Provide the (x, y) coordinate of the cell's center where the given text is located.  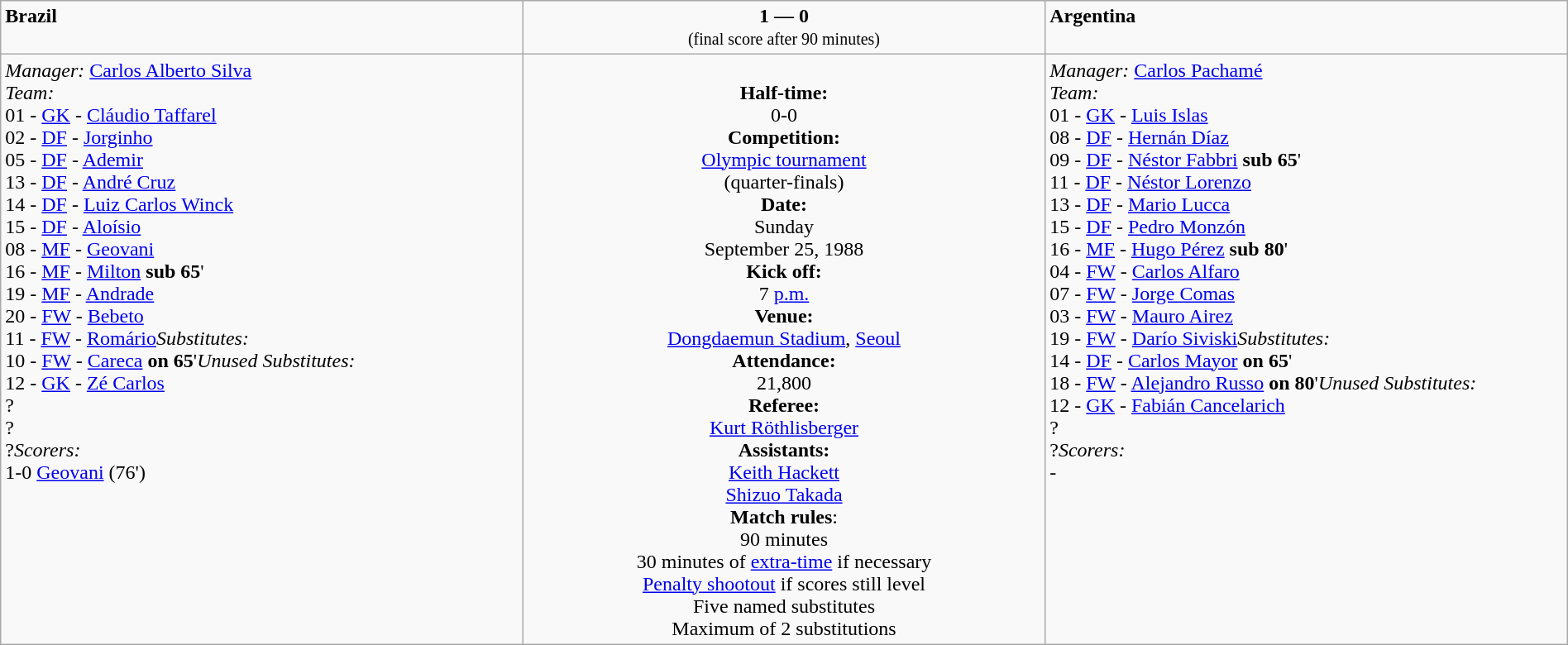
Brazil (262, 28)
Argentina (1307, 28)
1 — 0(final score after 90 minutes) (784, 28)
